Locate the cell with the specified text and output its (x, y) center coordinate. 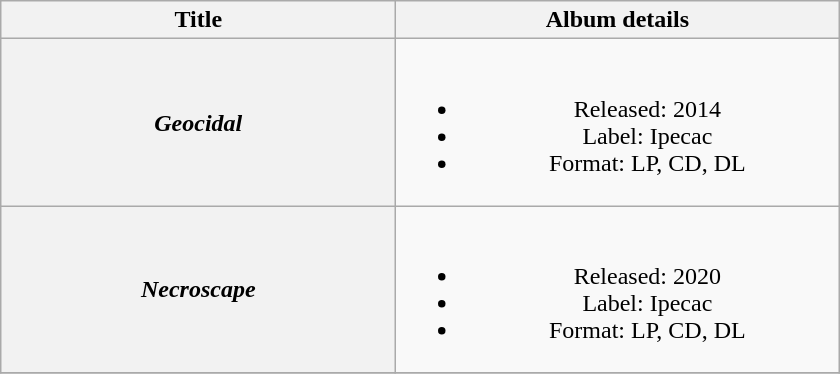
Necroscape (198, 290)
Released: 2014Label: IpecacFormat: LP, CD, DL (618, 122)
Geocidal (198, 122)
Released: 2020Label: IpecacFormat: LP, CD, DL (618, 290)
Title (198, 20)
Album details (618, 20)
